Return the (x, y) coordinate for the center point of the cell that contains the specified text.  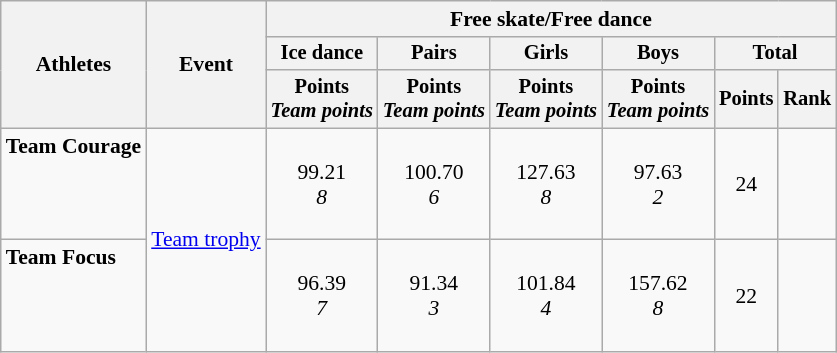
24 (746, 184)
Team trophy (206, 240)
Points (746, 99)
Rank (807, 99)
Team Courage (74, 184)
Boys (658, 54)
157.628 (658, 296)
97.632 (658, 184)
100.706 (434, 184)
101.844 (546, 296)
22 (746, 296)
Team Focus (74, 296)
Girls (546, 54)
91.343 (434, 296)
Athletes (74, 64)
Pairs (434, 54)
96.397 (322, 296)
Ice dance (322, 54)
Free skate/Free dance (551, 19)
127.638 (546, 184)
99.218 (322, 184)
Event (206, 64)
Total (775, 54)
